Locate the cell with the specified text and output its (X, Y) center coordinate. 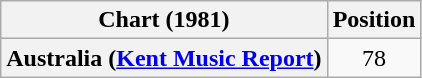
Position (374, 20)
Chart (1981) (164, 20)
78 (374, 58)
Australia (Kent Music Report) (164, 58)
